Identify which cell holds the provided text, then report its [x, y] central coordinate. 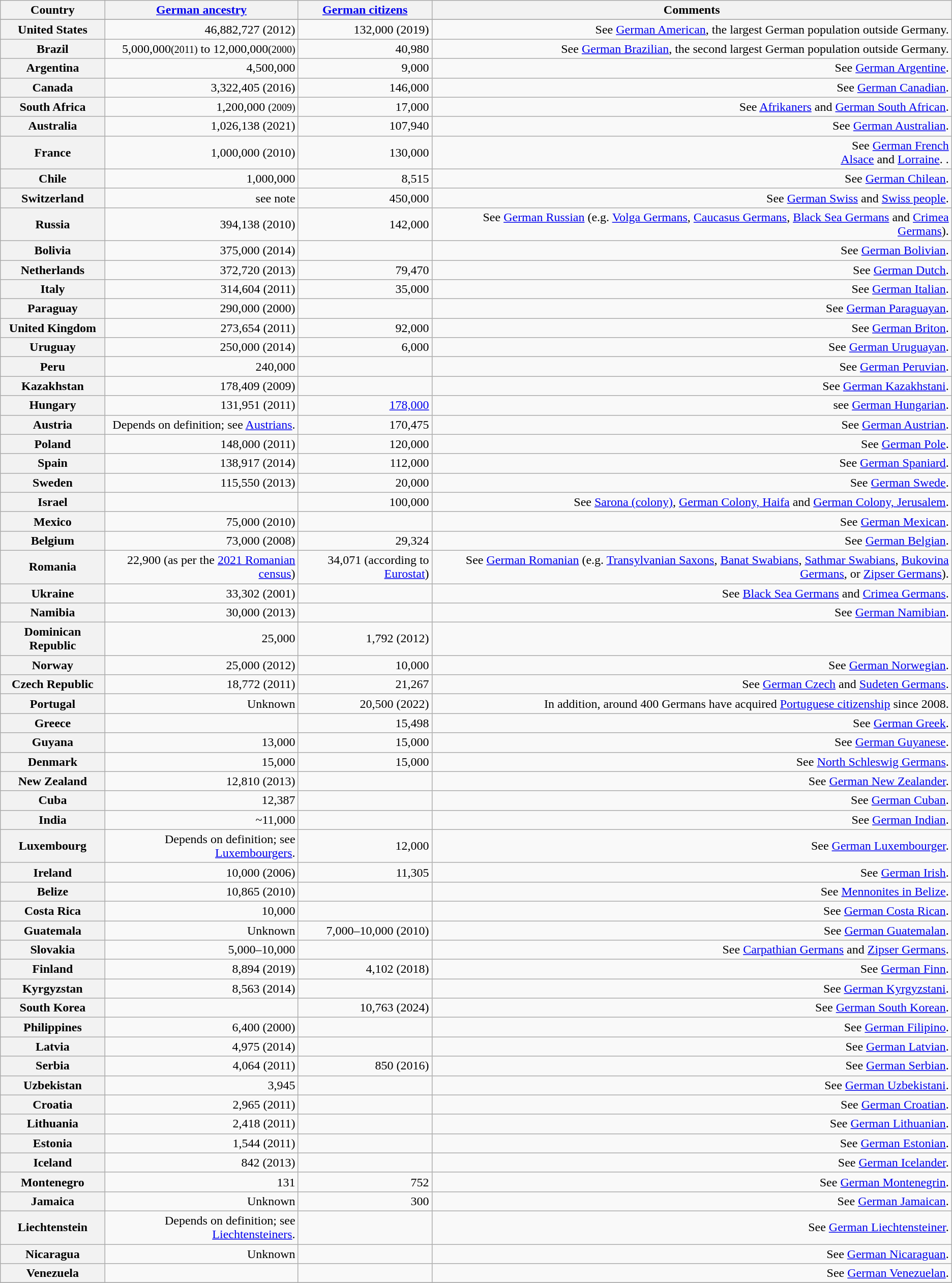
20,500 (2022) [365, 704]
18,772 (2011) [201, 684]
See German Swede. [692, 483]
10,763 (2024) [365, 1008]
Czech Republic [53, 684]
6,400 (2000) [201, 1027]
5,000–10,000 [201, 950]
Dominican Republic [53, 639]
375,000 (2014) [201, 250]
See German Finn. [692, 969]
10,865 (2010) [201, 891]
Ukraine [53, 593]
Mexico [53, 521]
Depends on definition; see Austrians. [201, 425]
Depends on definition; see Luxembourgers. [201, 846]
Liechtenstein [53, 1228]
132,000 (2019) [365, 29]
8,563 (2014) [201, 989]
See German Luxembourger. [692, 846]
Norway [53, 665]
See German Greek. [692, 723]
2,965 (2011) [201, 1105]
290,000 (2000) [201, 309]
See German FrenchAlsace and Lorraine. . [692, 153]
107,940 [365, 126]
Sweden [53, 483]
25,000 (2012) [201, 665]
79,470 [365, 270]
Peru [53, 367]
Finland [53, 969]
1,792 (2012) [365, 639]
Italy [53, 289]
In addition, around 400 Germans have acquired Portuguese citizenship since 2008. [692, 704]
40,980 [365, 49]
Guatemala [53, 930]
Nicaragua [53, 1254]
178,409 (2009) [201, 386]
Uzbekistan [53, 1085]
850 (2016) [365, 1066]
25,000 [201, 639]
Canada [53, 87]
29,324 [365, 541]
See German Uzbekistani. [692, 1085]
United Kingdom [53, 328]
15,498 [365, 723]
See German American, the largest German population outside Germany. [692, 29]
6,000 [365, 347]
See German Canadian. [692, 87]
See German Italian. [692, 289]
Lithuania [53, 1124]
138,917 (2014) [201, 463]
17,000 [365, 107]
130,000 [365, 153]
See German Swiss and Swiss people. [692, 198]
170,475 [365, 425]
300 [365, 1201]
See German Dutch. [692, 270]
See German Serbian. [692, 1066]
Uruguay [53, 347]
Ireland [53, 872]
34,071 (according to Eurostat) [365, 566]
4,500,000 [201, 68]
See German Venezuelan. [692, 1273]
4,102 (2018) [365, 969]
Costa Rica [53, 911]
France [53, 153]
Iceland [53, 1162]
Paraguay [53, 309]
Jamaica [53, 1201]
See German Mexican. [692, 521]
See German Guatemalan. [692, 930]
See German Uruguayan. [692, 347]
Guyana [53, 742]
Montenegro [53, 1182]
372,720 (2013) [201, 270]
131 [201, 1182]
See German Bolivian. [692, 250]
see note [201, 198]
See German South Korean. [692, 1008]
Luxembourg [53, 846]
35,000 [365, 289]
842 (2013) [201, 1162]
See German Indian. [692, 820]
20,000 [365, 483]
India [53, 820]
142,000 [365, 224]
131,951 (2011) [201, 405]
1,026,138 (2021) [201, 126]
Austria [53, 425]
See German Guyanese. [692, 742]
Venezuela [53, 1273]
73,000 (2008) [201, 541]
Australia [53, 126]
115,550 (2013) [201, 483]
314,604 (2011) [201, 289]
Comments [692, 10]
See German Filipino. [692, 1027]
112,000 [365, 463]
Chile [53, 178]
See Carpathian Germans and Zipser Germans. [692, 950]
2,418 (2011) [201, 1124]
Depends on definition; see Liechtensteiners. [201, 1228]
Country [53, 10]
1,544 (2011) [201, 1143]
394,138 (2010) [201, 224]
See German Lithuanian. [692, 1124]
See German Costa Rican. [692, 911]
Russia [53, 224]
See German Pole. [692, 444]
See German Chilean. [692, 178]
13,000 [201, 742]
See German Paraguayan. [692, 309]
1,200,000 (2009) [201, 107]
see German Hungarian. [692, 405]
Bolivia [53, 250]
See Black Sea Germans and Crimea Germans. [692, 593]
250,000 (2014) [201, 347]
See North Schleswig Germans. [692, 762]
See German Norwegian. [692, 665]
Kyrgyzstan [53, 989]
Poland [53, 444]
Estonia [53, 1143]
New Zealand [53, 781]
9,000 [365, 68]
Hungary [53, 405]
South Korea [53, 1008]
Kazakhstan [53, 386]
Brazil [53, 49]
See German Irish. [692, 872]
Cuba [53, 800]
Spain [53, 463]
46,882,727 (2012) [201, 29]
273,654 (2011) [201, 328]
Argentina [53, 68]
5,000,000(2011) to 12,000,000(2000) [201, 49]
See German Croatian. [692, 1105]
30,000 (2013) [201, 613]
See German Cuban. [692, 800]
146,000 [365, 87]
100,000 [365, 502]
See German Spaniard. [692, 463]
120,000 [365, 444]
178,000 [365, 405]
Israel [53, 502]
Croatia [53, 1105]
Latvia [53, 1047]
See German Belgian. [692, 541]
12,387 [201, 800]
See German Namibian. [692, 613]
7,000–10,000 (2010) [365, 930]
See German Brazilian, the second largest German population outside Germany. [692, 49]
4,975 (2014) [201, 1047]
Namibia [53, 613]
752 [365, 1182]
12,000 [365, 846]
See German Liechtensteiner. [692, 1228]
United States [53, 29]
See German Russian (e.g. Volga Germans, Caucasus Germans, Black Sea Germans and Crimea Germans). [692, 224]
South Africa [53, 107]
11,305 [365, 872]
See German Estonian. [692, 1143]
8,515 [365, 178]
21,267 [365, 684]
Slovakia [53, 950]
See Afrikaners and German South African. [692, 107]
4,064 (2011) [201, 1066]
Philippines [53, 1027]
12,810 (2013) [201, 781]
See German Australian. [692, 126]
240,000 [201, 367]
Switzerland [53, 198]
~11,000 [201, 820]
See Sarona (colony), German Colony, Haifa and German Colony, Jerusalem. [692, 502]
See German Montenegrin. [692, 1182]
Greece [53, 723]
Netherlands [53, 270]
75,000 (2010) [201, 521]
See German New Zealander. [692, 781]
Serbia [53, 1066]
33,302 (2001) [201, 593]
See German Romanian (e.g. Transylvanian Saxons, Banat Swabians, Sathmar Swabians, Bukovina Germans, or Zipser Germans). [692, 566]
Romania [53, 566]
Portugal [53, 704]
3,322,405 (2016) [201, 87]
See German Latvian. [692, 1047]
See Mennonites in Belize. [692, 891]
See German Nicaraguan. [692, 1254]
See German Icelander. [692, 1162]
10,000 (2006) [201, 872]
See German Argentine. [692, 68]
92,000 [365, 328]
Belize [53, 891]
See German Austrian. [692, 425]
148,000 (2011) [201, 444]
See German Czech and Sudeten Germans. [692, 684]
German ancestry [201, 10]
See German Kyrgyzstani. [692, 989]
22,900 (as per the 2021 Romanian census) [201, 566]
450,000 [365, 198]
3,945 [201, 1085]
1,000,000 [201, 178]
Belgium [53, 541]
German citizens [365, 10]
See German Jamaican. [692, 1201]
Denmark [53, 762]
8,894 (2019) [201, 969]
See German Briton. [692, 328]
1,000,000 (2010) [201, 153]
See German Kazakhstani. [692, 386]
See German Peruvian. [692, 367]
